From the cell containing the given text, extract its center point as (x, y) coordinate. 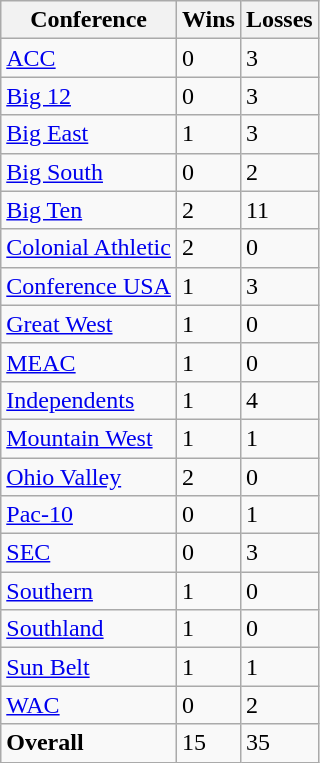
11 (279, 210)
Great West (89, 324)
Southern (89, 591)
Mountain West (89, 438)
Big Ten (89, 210)
Conference USA (89, 286)
Overall (89, 743)
MEAC (89, 362)
15 (208, 743)
Big East (89, 134)
Independents (89, 400)
Colonial Athletic (89, 248)
Wins (208, 20)
4 (279, 400)
SEC (89, 553)
Ohio Valley (89, 477)
35 (279, 743)
Southland (89, 629)
WAC (89, 705)
Big 12 (89, 96)
Sun Belt (89, 667)
Losses (279, 20)
Big South (89, 172)
Conference (89, 20)
Pac-10 (89, 515)
ACC (89, 58)
